Locate the cell with the specified text and output its (X, Y) center coordinate. 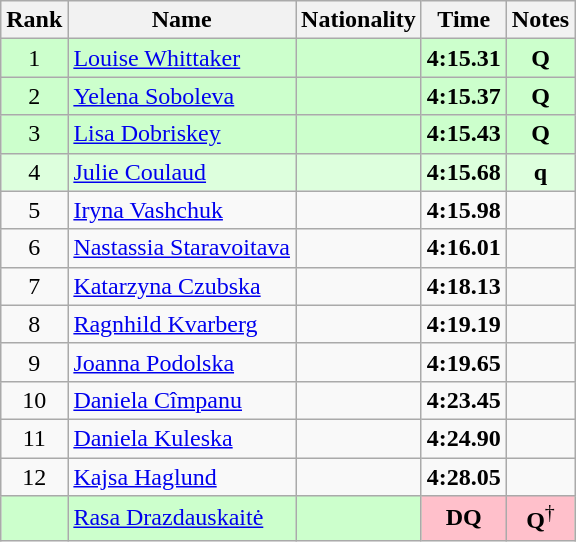
Yelena Soboleva (182, 96)
4 (34, 172)
1 (34, 58)
4:15.37 (464, 96)
q (540, 172)
Rasa Drazdauskaitė (182, 518)
Rank (34, 20)
4:28.05 (464, 477)
3 (34, 134)
6 (34, 248)
Nationality (359, 20)
Joanna Podolska (182, 362)
Name (182, 20)
8 (34, 324)
11 (34, 438)
4:23.45 (464, 400)
Ragnhild Kvarberg (182, 324)
4:19.65 (464, 362)
2 (34, 96)
12 (34, 477)
Kajsa Haglund (182, 477)
4:15.43 (464, 134)
Daniela Kuleska (182, 438)
5 (34, 210)
4:19.19 (464, 324)
4:15.98 (464, 210)
4:15.31 (464, 58)
4:16.01 (464, 248)
4:15.68 (464, 172)
Daniela Cîmpanu (182, 400)
Julie Coulaud (182, 172)
DQ (464, 518)
Louise Whittaker (182, 58)
Katarzyna Czubska (182, 286)
Iryna Vashchuk (182, 210)
Notes (540, 20)
Time (464, 20)
10 (34, 400)
Lisa Dobriskey (182, 134)
4:18.13 (464, 286)
9 (34, 362)
Nastassia Staravoitava (182, 248)
4:24.90 (464, 438)
Q† (540, 518)
7 (34, 286)
